Capture the cell that displays the provided text and extract its (X, Y) central coordinate. 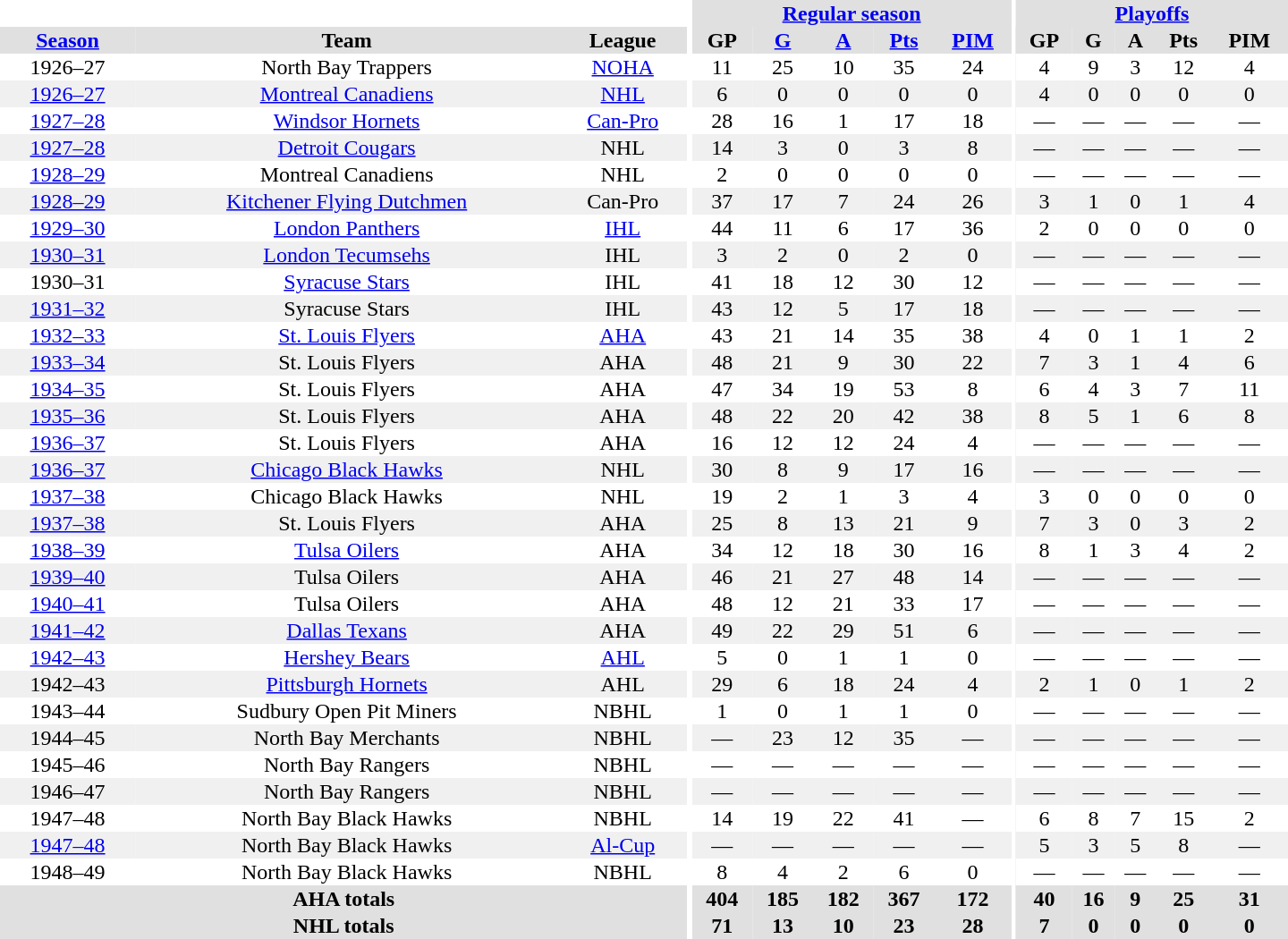
182 (843, 899)
31 (1250, 899)
71 (722, 926)
44 (722, 228)
26 (972, 201)
42 (904, 416)
1948–49 (68, 872)
1945–46 (68, 765)
Playoffs (1152, 13)
Season (68, 40)
North Bay Trappers (347, 67)
1932–33 (68, 335)
Kitchener Flying Dutchmen (347, 201)
15 (1184, 818)
1929–30 (68, 228)
49 (722, 630)
Detroit Cougars (347, 148)
172 (972, 899)
Team (347, 40)
367 (904, 899)
1938–39 (68, 550)
1946–47 (68, 791)
1944–45 (68, 738)
40 (1045, 899)
404 (722, 899)
1940–41 (68, 604)
1935–36 (68, 416)
Pittsburgh Hornets (347, 684)
London Panthers (347, 228)
1943–44 (68, 711)
AHA totals (343, 899)
51 (904, 630)
1931–32 (68, 309)
27 (843, 577)
NHL totals (343, 926)
1934–35 (68, 389)
NOHA (623, 67)
North Bay Merchants (347, 738)
33 (904, 604)
Dallas Texans (347, 630)
League (623, 40)
185 (783, 899)
47 (722, 389)
Hershey Bears (347, 657)
36 (972, 228)
Regular season (852, 13)
37 (722, 201)
46 (722, 577)
1939–40 (68, 577)
Windsor Hornets (347, 121)
London Tecumsehs (347, 255)
Sudbury Open Pit Miners (347, 711)
Al-Cup (623, 845)
20 (843, 416)
1941–42 (68, 630)
1933–34 (68, 362)
53 (904, 389)
